Locate the cell with the specified text and output its (X, Y) center coordinate. 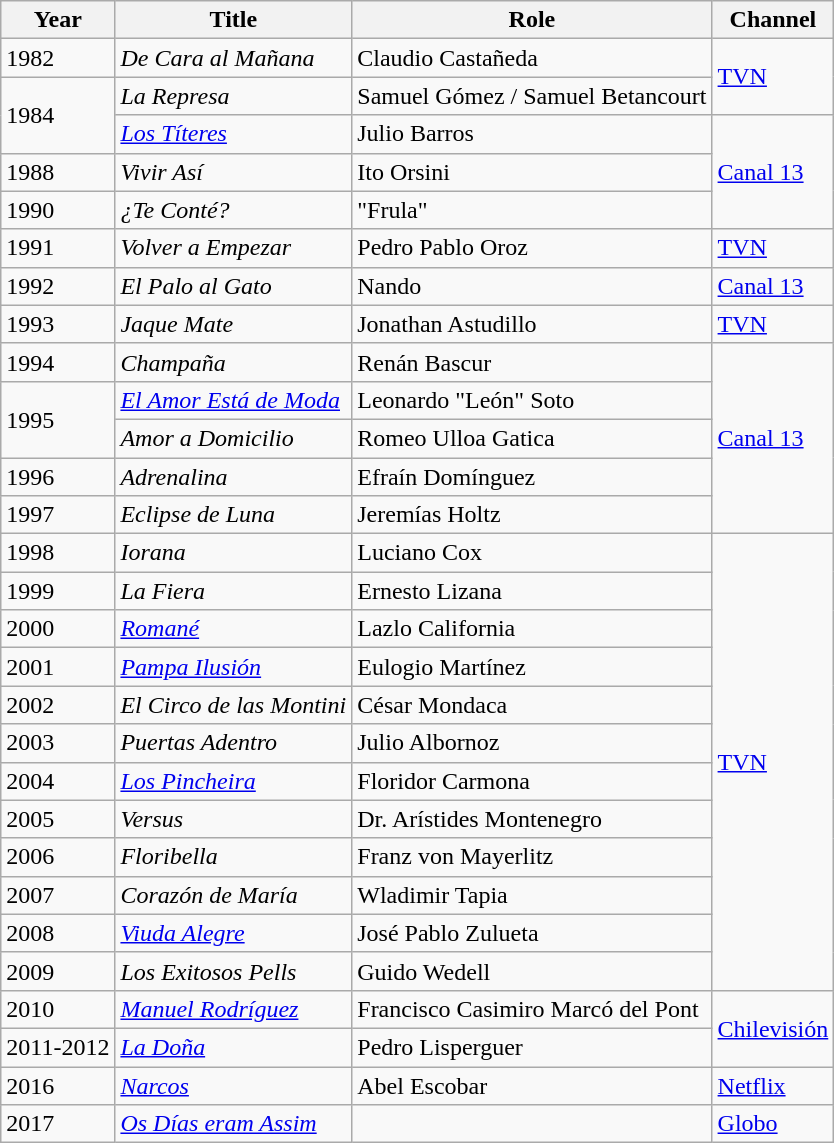
2008 (58, 933)
Los Pincheira (234, 781)
1996 (58, 477)
Puertas Adentro (234, 743)
Year (58, 20)
El Circo de las Montini (234, 705)
La Fiera (234, 591)
2010 (58, 1009)
Efraín Domínguez (532, 477)
Narcos (234, 1085)
Iorana (234, 553)
Los Exitosos Pells (234, 971)
José Pablo Zulueta (532, 933)
Amor a Domicilio (234, 438)
1992 (58, 286)
1991 (58, 248)
1984 (58, 115)
Vivir Así (234, 172)
El Amor Está de Moda (234, 400)
Nando (532, 286)
Romeo Ulloa Gatica (532, 438)
2006 (58, 857)
Chilevisión (773, 1028)
Julio Barros (532, 134)
Dr. Arístides Montenegro (532, 819)
1999 (58, 591)
Jaque Mate (234, 324)
2007 (58, 895)
Lazlo California (532, 629)
Francisco Casimiro Marcó del Pont (532, 1009)
Netflix (773, 1085)
Versus (234, 819)
1993 (58, 324)
1988 (58, 172)
Corazón de María (234, 895)
Guido Wedell (532, 971)
Renán Bascur (532, 362)
Julio Albornoz (532, 743)
Ernesto Lizana (532, 591)
Jeremías Holtz (532, 515)
Franz von Mayerlitz (532, 857)
2017 (58, 1124)
Jonathan Astudillo (532, 324)
Wladimir Tapia (532, 895)
Luciano Cox (532, 553)
2005 (58, 819)
Channel (773, 20)
Pampa Ilusión (234, 667)
1990 (58, 210)
Ito Orsini (532, 172)
2001 (58, 667)
2003 (58, 743)
2011-2012 (58, 1047)
Floribella (234, 857)
La Represa (234, 96)
"Frula" (532, 210)
Romané (234, 629)
1998 (58, 553)
Viuda Alegre (234, 933)
1997 (58, 515)
¿Te Conté? (234, 210)
Samuel Gómez / Samuel Betancourt (532, 96)
Title (234, 20)
2009 (58, 971)
Globo (773, 1124)
Manuel Rodríguez (234, 1009)
Claudio Castañeda (532, 58)
La Doña (234, 1047)
2004 (58, 781)
2002 (58, 705)
2000 (58, 629)
Pedro Lisperguer (532, 1047)
Pedro Pablo Oroz (532, 248)
Leonardo "León" Soto (532, 400)
César Mondaca (532, 705)
El Palo al Gato (234, 286)
Eulogio Martínez (532, 667)
Los Títeres (234, 134)
2016 (58, 1085)
1994 (58, 362)
Adrenalina (234, 477)
Volver a Empezar (234, 248)
Champaña (234, 362)
1982 (58, 58)
Os Días eram Assim (234, 1124)
Floridor Carmona (532, 781)
Role (532, 20)
1995 (58, 419)
De Cara al Mañana (234, 58)
Abel Escobar (532, 1085)
Eclipse de Luna (234, 515)
